Identify which cell holds the provided text, then report its (X, Y) central coordinate. 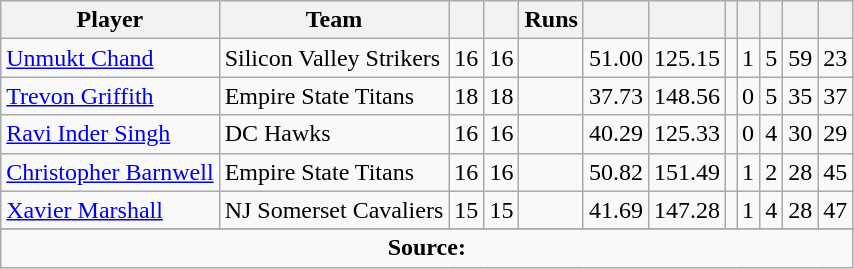
29 (836, 134)
Runs (551, 20)
47 (836, 210)
Trevon Griffith (110, 96)
125.15 (686, 58)
40.29 (616, 134)
Silicon Valley Strikers (334, 58)
Xavier Marshall (110, 210)
NJ Somerset Cavaliers (334, 210)
30 (800, 134)
51.00 (616, 58)
37 (836, 96)
45 (836, 172)
Player (110, 20)
Ravi Inder Singh (110, 134)
50.82 (616, 172)
2 (772, 172)
Unmukt Chand (110, 58)
Source: (427, 248)
151.49 (686, 172)
Christopher Barnwell (110, 172)
125.33 (686, 134)
59 (800, 58)
37.73 (616, 96)
41.69 (616, 210)
DC Hawks (334, 134)
23 (836, 58)
148.56 (686, 96)
Team (334, 20)
35 (800, 96)
147.28 (686, 210)
